Locate the cell with the specified text and output its (x, y) center coordinate. 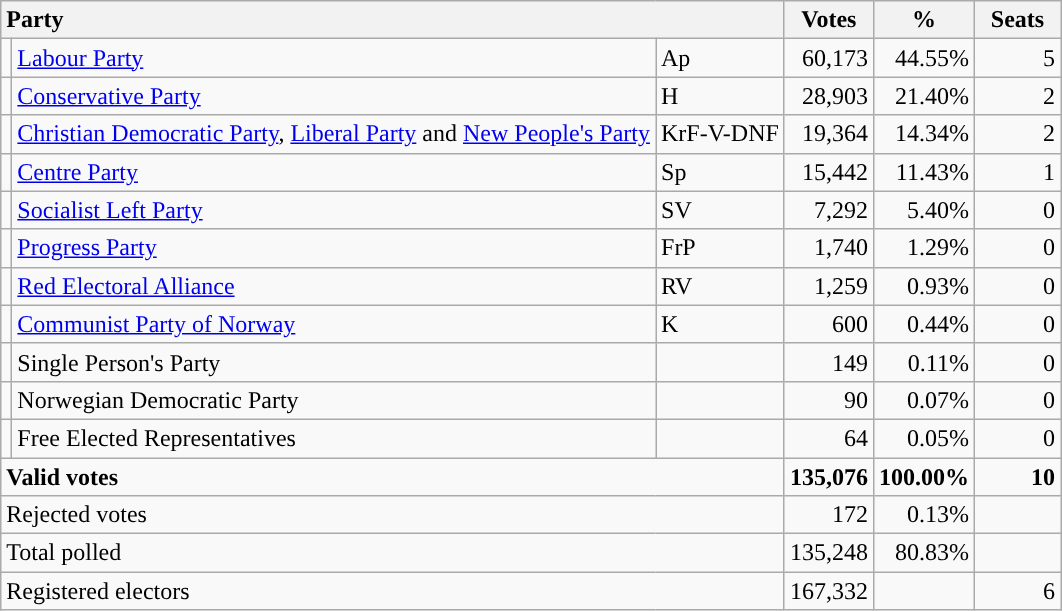
5 (1017, 58)
0.07% (924, 400)
KrF-V-DNF (720, 134)
11.43% (924, 172)
15,442 (828, 172)
Conservative Party (334, 96)
135,248 (828, 553)
172 (828, 515)
0.93% (924, 286)
Labour Party (334, 58)
Communist Party of Norway (334, 324)
Ap (720, 58)
Red Electoral Alliance (334, 286)
Seats (1017, 20)
Free Elected Representatives (334, 438)
149 (828, 362)
1.29% (924, 248)
K (720, 324)
0.44% (924, 324)
Centre Party (334, 172)
Registered electors (393, 591)
Total polled (393, 553)
Socialist Left Party (334, 210)
Progress Party (334, 248)
600 (828, 324)
0.13% (924, 515)
% (924, 20)
FrP (720, 248)
44.55% (924, 58)
135,076 (828, 477)
90 (828, 400)
Valid votes (393, 477)
Rejected votes (393, 515)
80.83% (924, 553)
28,903 (828, 96)
5.40% (924, 210)
0.11% (924, 362)
19,364 (828, 134)
RV (720, 286)
10 (1017, 477)
64 (828, 438)
14.34% (924, 134)
6 (1017, 591)
60,173 (828, 58)
1,259 (828, 286)
100.00% (924, 477)
H (720, 96)
Norwegian Democratic Party (334, 400)
1 (1017, 172)
Christian Democratic Party, Liberal Party and New People's Party (334, 134)
0.05% (924, 438)
Single Person's Party (334, 362)
Party (393, 20)
SV (720, 210)
7,292 (828, 210)
1,740 (828, 248)
21.40% (924, 96)
Sp (720, 172)
167,332 (828, 591)
Votes (828, 20)
